Find where the given text appears and provide that cell's center as [X, Y] coordinate. 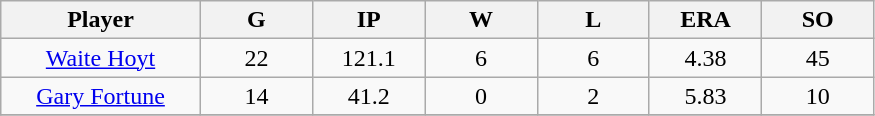
10 [818, 96]
121.1 [369, 58]
22 [256, 58]
W [481, 20]
L [593, 20]
IP [369, 20]
14 [256, 96]
SO [818, 20]
Player [101, 20]
2 [593, 96]
4.38 [705, 58]
41.2 [369, 96]
Gary Fortune [101, 96]
45 [818, 58]
G [256, 20]
Waite Hoyt [101, 58]
0 [481, 96]
5.83 [705, 96]
ERA [705, 20]
